Locate the cell with the specified text and output its (x, y) center coordinate. 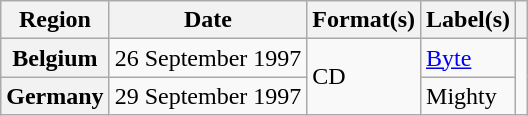
29 September 1997 (208, 96)
Mighty (468, 96)
Belgium (55, 58)
26 September 1997 (208, 58)
Byte (468, 58)
Germany (55, 96)
Region (55, 20)
Format(s) (364, 20)
Date (208, 20)
Label(s) (468, 20)
CD (364, 77)
